Locate the cell with the specified text and output its [X, Y] center coordinate. 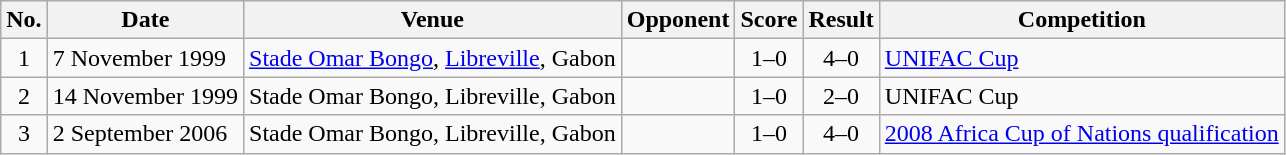
Opponent [678, 20]
1 [24, 58]
Result [841, 20]
2 September 2006 [145, 134]
2–0 [841, 96]
Venue [433, 20]
No. [24, 20]
14 November 1999 [145, 96]
Date [145, 20]
Score [769, 20]
Competition [1082, 20]
7 November 1999 [145, 58]
3 [24, 134]
2008 Africa Cup of Nations qualification [1082, 134]
2 [24, 96]
